Provide the (X, Y) coordinate of the cell's center where the given text is located.  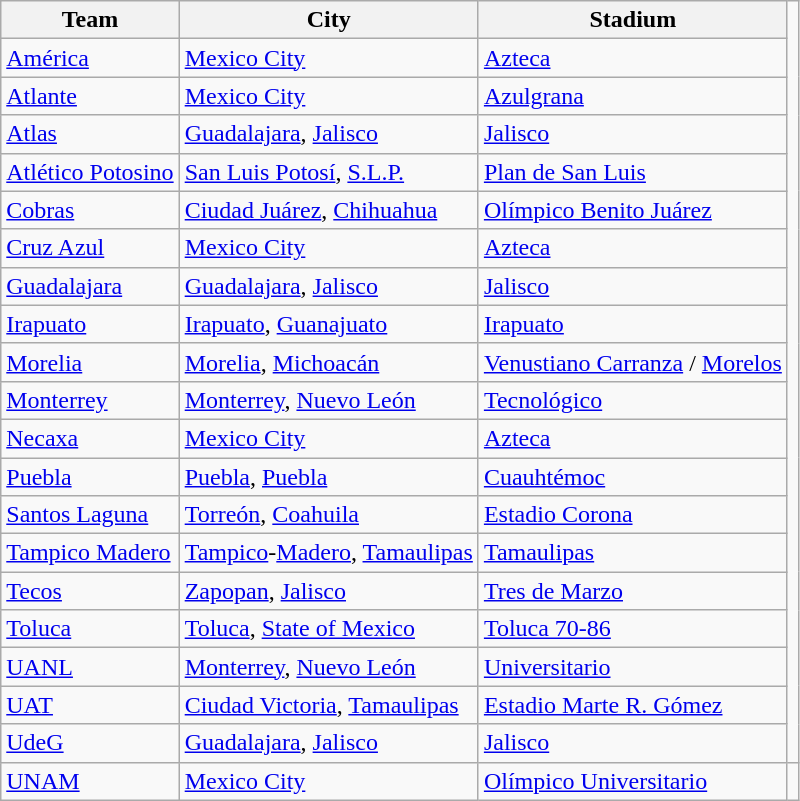
Ciudad Victoria, Tamaulipas (328, 705)
San Luis Potosí, S.L.P. (328, 172)
Cuauhtémoc (632, 477)
Torreón, Coahuila (328, 515)
Tecos (90, 591)
Atlas (90, 134)
Puebla (90, 477)
Morelia (90, 362)
UdeG (90, 743)
Necaxa (90, 438)
Tampico Madero (90, 553)
Toluca 70-86 (632, 629)
Tamaulipas (632, 553)
Zapopan, Jalisco (328, 591)
Olímpico Benito Juárez (632, 210)
Estadio Marte R. Gómez (632, 705)
Guadalajara (90, 286)
Plan de San Luis (632, 172)
Irapuato, Guanajuato (328, 324)
Azulgrana (632, 96)
Atlético Potosino (90, 172)
Tres de Marzo (632, 591)
Estadio Corona (632, 515)
Ciudad Juárez, Chihuahua (328, 210)
Atlante (90, 96)
Venustiano Carranza / Morelos (632, 362)
Olímpico Universitario (632, 781)
Toluca (90, 629)
Puebla, Puebla (328, 477)
América (90, 58)
UAT (90, 705)
Toluca, State of Mexico (328, 629)
Cruz Azul (90, 248)
Morelia, Michoacán (328, 362)
City (328, 20)
UNAM (90, 781)
UANL (90, 667)
Universitario (632, 667)
Team (90, 20)
Cobras (90, 210)
Monterrey (90, 400)
Tecnológico (632, 400)
Santos Laguna (90, 515)
Stadium (632, 20)
Tampico-Madero, Tamaulipas (328, 553)
